Find where the given text appears and provide that cell's center as (x, y) coordinate. 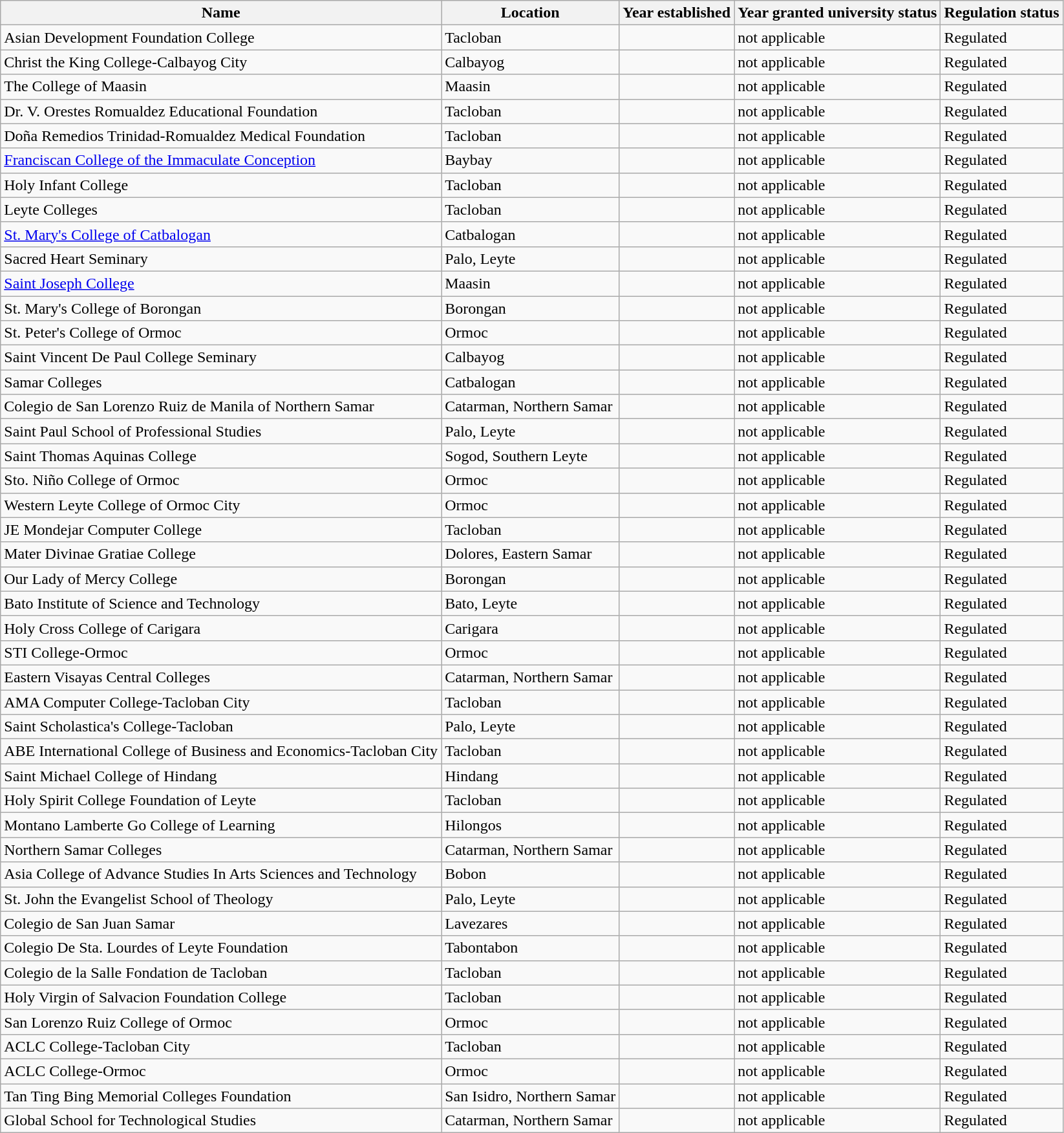
Saint Scholastica's College-Tacloban (221, 727)
Asia College of Advance Studies In Arts Sciences and Technology (221, 874)
Tabontabon (530, 948)
Sto. Niño College of Ormoc (221, 480)
Holy Infant College (221, 185)
Our Lady of Mercy College (221, 579)
St. Mary's College of Catbalogan (221, 234)
Samar Colleges (221, 382)
San Isidro, Northern Samar (530, 1096)
Bato Institute of Science and Technology (221, 603)
Year granted university status (838, 13)
Bato, Leyte (530, 603)
Bobon (530, 874)
St. John the Evangelist School of Theology (221, 899)
Name (221, 13)
Saint Joseph College (221, 283)
Saint Thomas Aquinas College (221, 456)
Sacred Heart Seminary (221, 259)
Carigara (530, 628)
Global School for Technological Studies (221, 1121)
Baybay (530, 160)
Asian Development Foundation College (221, 38)
JE Mondejar Computer College (221, 530)
Holy Virgin of Salvacion Foundation College (221, 997)
Colegio De Sta. Lourdes of Leyte Foundation (221, 948)
Sogod, Southern Leyte (530, 456)
Eastern Visayas Central Colleges (221, 677)
Holy Cross College of Carigara (221, 628)
Saint Paul School of Professional Studies (221, 431)
Hilongos (530, 825)
Location (530, 13)
Saint Vincent De Paul College Seminary (221, 358)
Holy Spirit College Foundation of Leyte (221, 801)
Doña Remedios Trinidad-Romualdez Medical Foundation (221, 136)
San Lorenzo Ruiz College of Ormoc (221, 1022)
Lavezares (530, 923)
Montano Lamberte Go College of Learning (221, 825)
St. Mary's College of Borongan (221, 308)
Dolores, Eastern Samar (530, 554)
St. Peter's College of Ormoc (221, 333)
Dr. V. Orestes Romualdez Educational Foundation (221, 111)
Saint Michael College of Hindang (221, 776)
ABE International College of Business and Economics-Tacloban City (221, 751)
Northern Samar Colleges (221, 850)
Hindang (530, 776)
AMA Computer College-Tacloban City (221, 702)
Regulation status (1002, 13)
Franciscan College of the Immaculate Conception (221, 160)
Colegio de San Lorenzo Ruiz de Manila of Northern Samar (221, 407)
Year established (677, 13)
Leyte Colleges (221, 210)
Christ the King College-Calbayog City (221, 62)
Colegio de San Juan Samar (221, 923)
Mater Divinae Gratiae College (221, 554)
Western Leyte College of Ormoc City (221, 505)
STI College-Ormoc (221, 653)
Colegio de la Salle Fondation de Tacloban (221, 973)
ACLC College-Tacloban City (221, 1046)
ACLC College-Ormoc (221, 1071)
Tan Ting Bing Memorial Colleges Foundation (221, 1096)
The College of Maasin (221, 87)
